Output the [X, Y] coordinate of the center of the cell containing the given text.  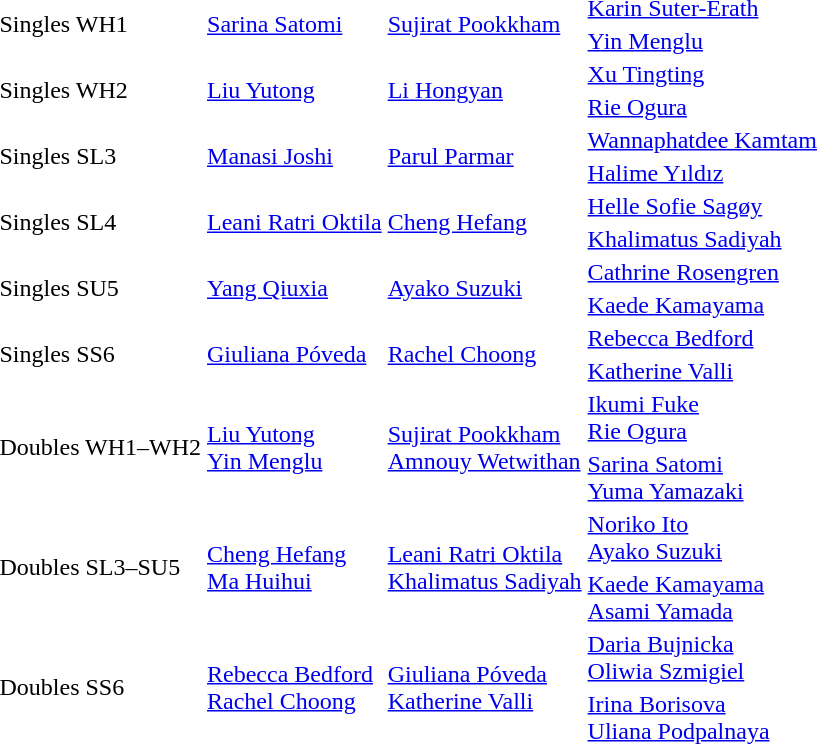
Manasi Joshi [295, 156]
Li Hongyan [484, 90]
Leani Ratri Oktila Khalimatus Sadiyah [484, 568]
Leani Ratri Oktila [295, 222]
Liu Yutong Yin Menglu [295, 448]
Liu Yutong [295, 90]
Sujirat Pookkham Amnouy Wetwithan [484, 448]
Giuliana Póveda [295, 354]
Ayako Suzuki [484, 288]
Rachel Choong [484, 354]
Cheng Hefang Ma Huihui [295, 568]
Yang Qiuxia [295, 288]
Parul Parmar [484, 156]
Cheng Hefang [484, 222]
